Provide the (x, y) coordinate of the cell's center where the given text is located.  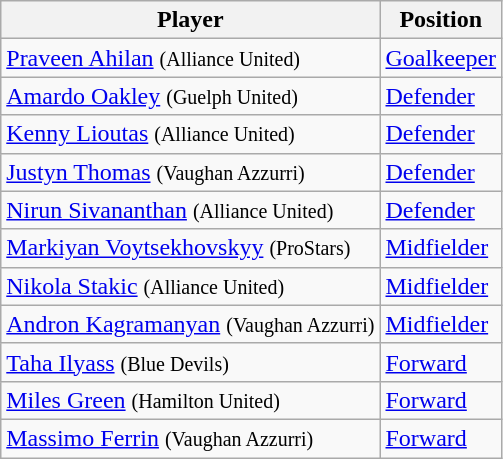
Justyn Thomas (Vaughan Azzurri) (190, 172)
Miles Green (Hamilton United) (190, 400)
Nikola Stakic (Alliance United) (190, 286)
Position (441, 20)
Kenny Lioutas (Alliance United) (190, 134)
Markiyan Voytsekhovskyy (ProStars) (190, 248)
Goalkeeper (441, 58)
Player (190, 20)
Praveen Ahilan (Alliance United) (190, 58)
Nirun Sivananthan (Alliance United) (190, 210)
Amardo Oakley (Guelph United) (190, 96)
Andron Kagramanyan (Vaughan Azzurri) (190, 324)
Massimo Ferrin (Vaughan Azzurri) (190, 438)
Taha Ilyass (Blue Devils) (190, 362)
